Detect which cell encompasses the target text, then output its (X, Y) center coordinate. 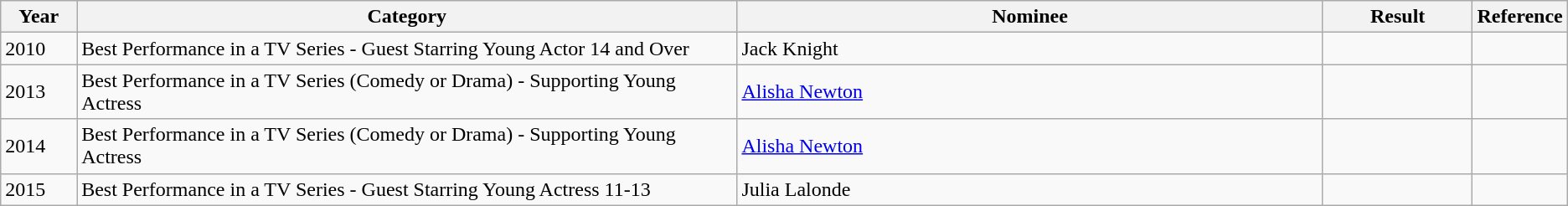
Julia Lalonde (1030, 189)
Category (407, 17)
Nominee (1030, 17)
Year (39, 17)
Result (1397, 17)
2015 (39, 189)
Reference (1519, 17)
2010 (39, 49)
2013 (39, 92)
Best Performance in a TV Series - Guest Starring Young Actress 11-13 (407, 189)
2014 (39, 146)
Jack Knight (1030, 49)
Best Performance in a TV Series - Guest Starring Young Actor 14 and Over (407, 49)
